Determine the [X, Y] coordinate at the center of the cell enclosing the given text.  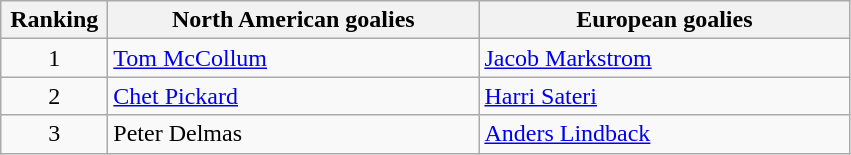
1 [54, 58]
North American goalies [294, 20]
Harri Sateri [664, 96]
European goalies [664, 20]
2 [54, 96]
Peter Delmas [294, 134]
Anders Lindback [664, 134]
Jacob Markstrom [664, 58]
Chet Pickard [294, 96]
Ranking [54, 20]
Tom McCollum [294, 58]
3 [54, 134]
